Identify which cell holds the provided text, then report its [X, Y] central coordinate. 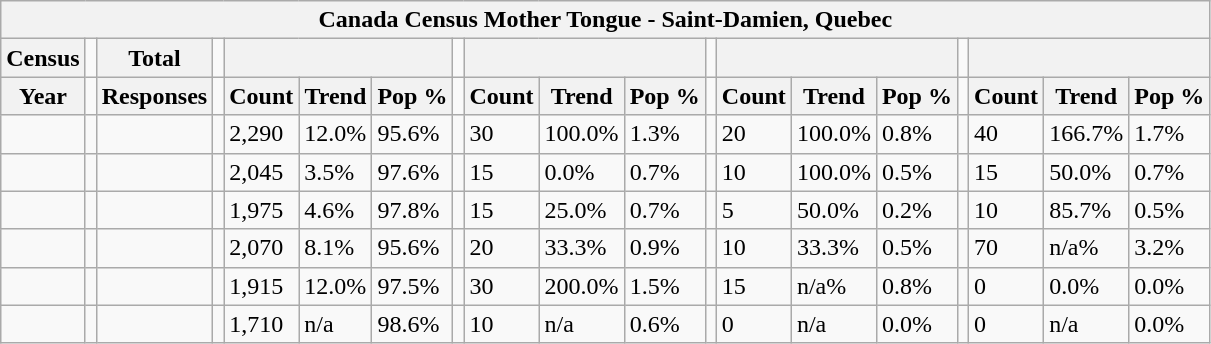
25.0% [582, 210]
Census [43, 58]
1,975 [262, 210]
1,710 [262, 324]
97.8% [412, 210]
97.6% [412, 172]
4.6% [336, 210]
Canada Census Mother Tongue - Saint-Damien, Quebec [606, 20]
70 [1006, 248]
166.7% [1086, 134]
40 [1006, 134]
1.3% [664, 134]
Year [43, 96]
97.5% [412, 286]
200.0% [582, 286]
0.6% [664, 324]
5 [754, 210]
0.2% [916, 210]
3.2% [1170, 248]
2,070 [262, 248]
98.6% [412, 324]
85.7% [1086, 210]
Total [154, 58]
0.9% [664, 248]
1.7% [1170, 134]
8.1% [336, 248]
2,045 [262, 172]
1,915 [262, 286]
2,290 [262, 134]
3.5% [336, 172]
Responses [154, 96]
1.5% [664, 286]
